Pinpoint the cell where the given text exists, returning its [x, y] midpoint coordinate. 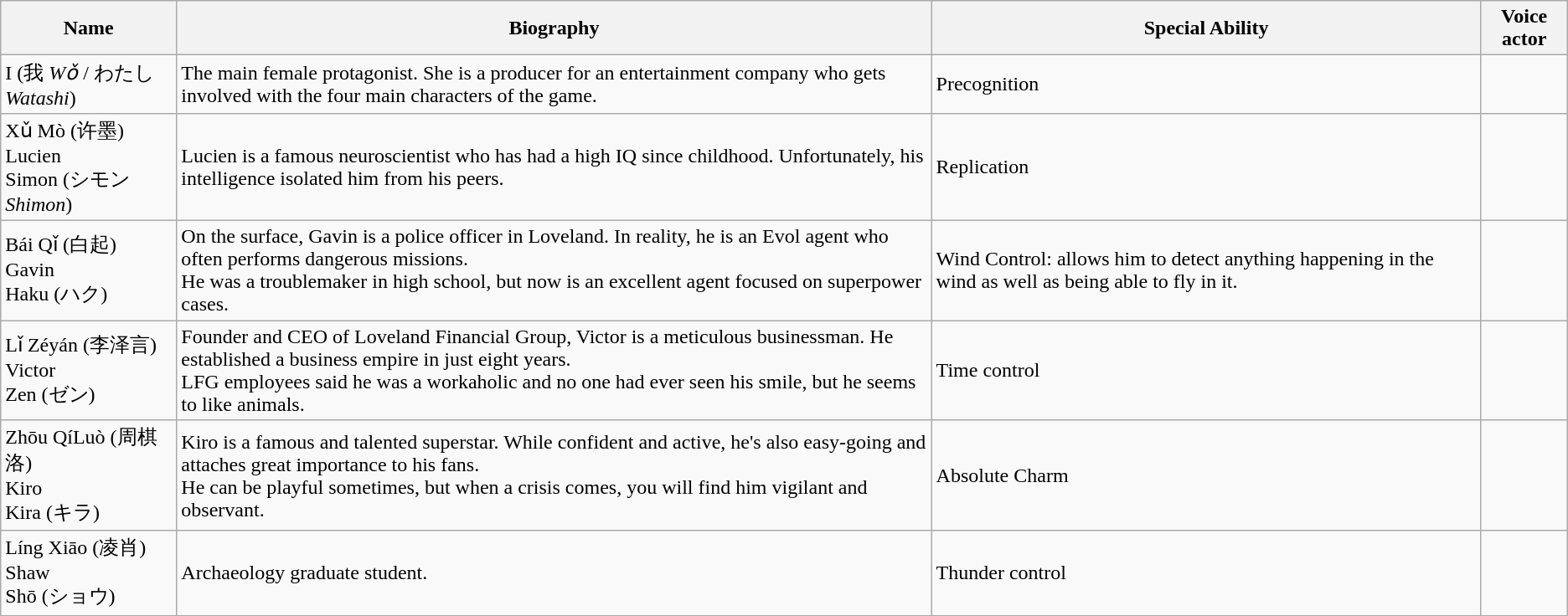
Bái Qǐ (白起)GavinHaku (ハク) [89, 269]
Archaeology graduate student. [554, 572]
Name [89, 28]
I (我 Wǒ / わたし Watashi) [89, 85]
Lucien is a famous neuroscientist who has had a high IQ since childhood. Unfortunately, his intelligence isolated him from his peers. [554, 167]
Time control [1206, 370]
Voice actor [1524, 28]
The main female protagonist. She is a producer for an entertainment company who gets involved with the four main characters of the game. [554, 85]
Líng Xiāo (凌肖)ShawShō (ショウ) [89, 572]
Zhōu QíLuò (周棋洛)KiroKira (キラ) [89, 475]
Biography [554, 28]
Special Ability [1206, 28]
Wind Control: allows him to detect anything happening in the wind as well as being able to fly in it. [1206, 269]
Xǔ Mò (许墨)LucienSimon (シモン Shimon) [89, 167]
Precognition [1206, 85]
Thunder control [1206, 572]
Absolute Charm [1206, 475]
Replication [1206, 167]
Lǐ Zéyán (李泽言)VictorZen (ゼン) [89, 370]
